Pinpoint the cell where the given text exists, returning its (X, Y) midpoint coordinate. 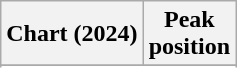
Chart (2024) (72, 34)
Peakposition (189, 34)
